From the cell containing the given text, extract its center point as (x, y) coordinate. 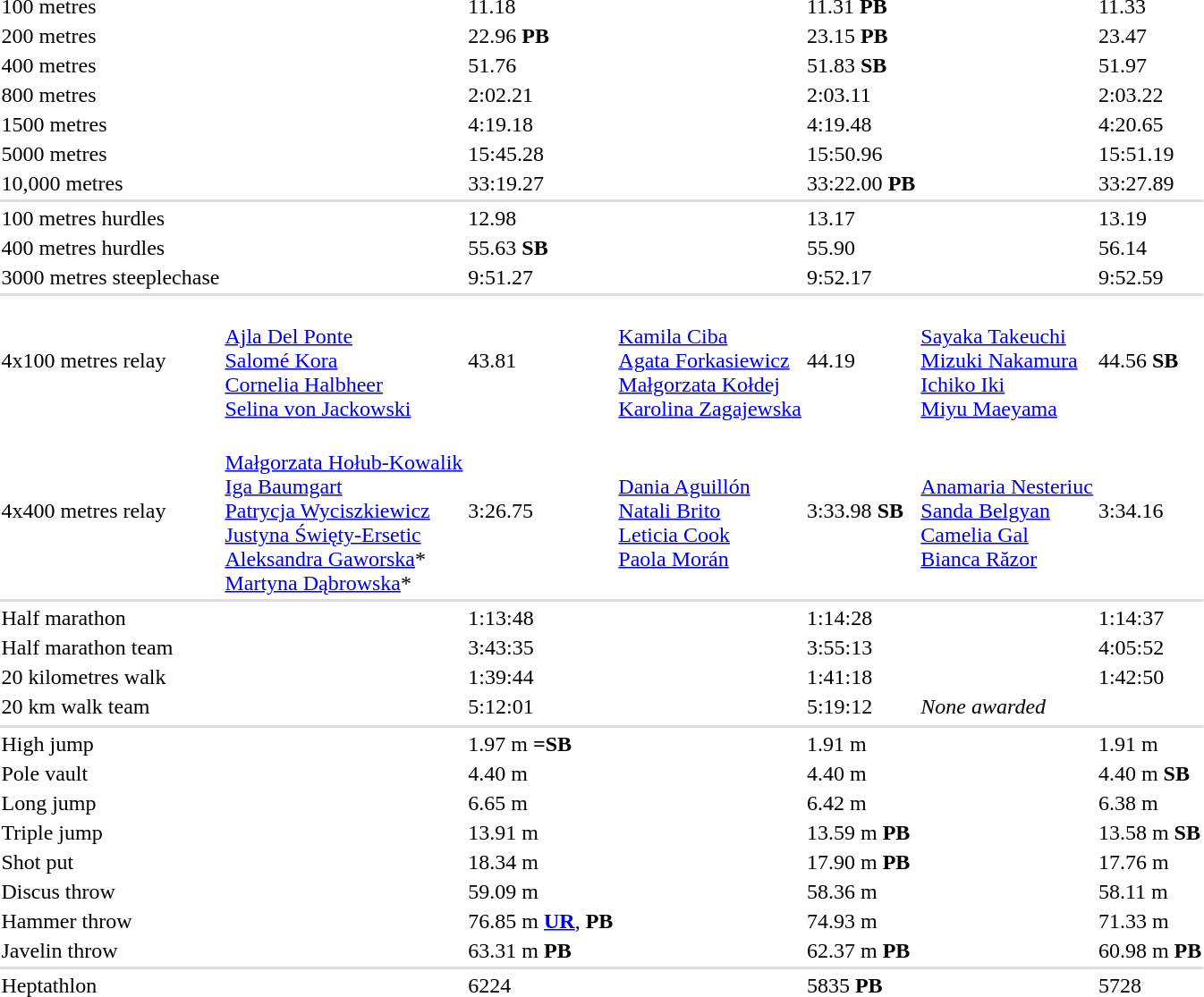
55.63 SB (540, 248)
4x100 metres relay (111, 360)
58.11 m (1149, 891)
17.76 m (1149, 862)
12.98 (540, 218)
1.97 m =SB (540, 744)
3:34.16 (1149, 511)
13.91 m (540, 832)
13.58 m SB (1149, 832)
51.76 (540, 65)
15:51.19 (1149, 154)
10,000 metres (111, 183)
Javelin throw (111, 951)
71.33 m (1149, 921)
High jump (111, 744)
33:27.89 (1149, 183)
4:20.65 (1149, 124)
51.97 (1149, 65)
13.19 (1149, 218)
1:39:44 (540, 677)
Half marathon team (111, 647)
23.47 (1149, 36)
59.09 m (540, 891)
17.90 m PB (861, 862)
44.19 (861, 360)
63.31 m PB (540, 951)
Pole vault (111, 773)
15:50.96 (861, 154)
15:45.28 (540, 154)
Shot put (111, 862)
800 metres (111, 95)
9:52.59 (1149, 277)
Kamila CibaAgata ForkasiewiczMałgorzata KołdejKarolina Zagajewska (710, 360)
6.65 m (540, 803)
Małgorzata Hołub-KowalikIga BaumgartPatrycja WyciszkiewiczJustyna Święty-ErseticAleksandra Gaworska*Martyna Dąbrowska* (343, 511)
9:52.17 (861, 277)
55.90 (861, 248)
13.59 m PB (861, 832)
9:51.27 (540, 277)
3000 metres steeplechase (111, 277)
3:43:35 (540, 647)
13.17 (861, 218)
56.14 (1149, 248)
23.15 PB (861, 36)
1:14:37 (1149, 618)
None awarded (1061, 706)
3:26.75 (540, 511)
2:03.22 (1149, 95)
33:19.27 (540, 183)
5:12:01 (540, 706)
76.85 m UR, PB (540, 921)
5:19:12 (861, 706)
Ajla Del PonteSalomé KoraCornelia HalbheerSelina von Jackowski (343, 360)
74.93 m (861, 921)
62.37 m PB (861, 951)
4:19.18 (540, 124)
1500 metres (111, 124)
1:13:48 (540, 618)
4x400 metres relay (111, 511)
1:41:18 (861, 677)
22.96 PB (540, 36)
1:14:28 (861, 618)
3:33.98 SB (861, 511)
4:19.48 (861, 124)
Half marathon (111, 618)
1:42:50 (1149, 677)
4.40 m SB (1149, 773)
3:55:13 (861, 647)
Triple jump (111, 832)
Anamaria NesteriucSanda BelgyanCamelia GalBianca Răzor (1007, 511)
20 km walk team (111, 706)
44.56 SB (1149, 360)
Sayaka TakeuchiMizuki NakamuraIchiko IkiMiyu Maeyama (1007, 360)
2:02.21 (540, 95)
20 kilometres walk (111, 677)
4:05:52 (1149, 647)
5000 metres (111, 154)
6.38 m (1149, 803)
400 metres (111, 65)
33:22.00 PB (861, 183)
200 metres (111, 36)
Discus throw (111, 891)
2:03.11 (861, 95)
Hammer throw (111, 921)
18.34 m (540, 862)
100 metres hurdles (111, 218)
51.83 SB (861, 65)
60.98 m PB (1149, 951)
6.42 m (861, 803)
43.81 (540, 360)
400 metres hurdles (111, 248)
Long jump (111, 803)
58.36 m (861, 891)
Dania AguillónNatali BritoLeticia CookPaola Morán (710, 511)
